Return (X, Y) of the center of cell containing provided text 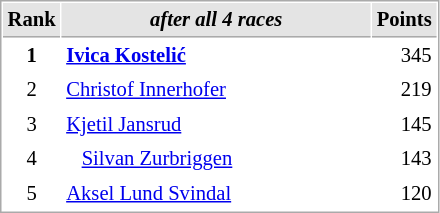
219 (404, 90)
345 (404, 56)
Silvan Zurbriggen (216, 158)
Christof Innerhofer (216, 90)
5 (32, 194)
Aksel Lund Svindal (216, 194)
4 (32, 158)
143 (404, 158)
1 (32, 56)
3 (32, 124)
2 (32, 90)
145 (404, 124)
Rank (32, 20)
Kjetil Jansrud (216, 124)
Ivica Kostelić (216, 56)
Points (404, 20)
120 (404, 194)
after all 4 races (216, 20)
